Return the (X, Y) coordinate for the center point of the cell that contains the specified text.  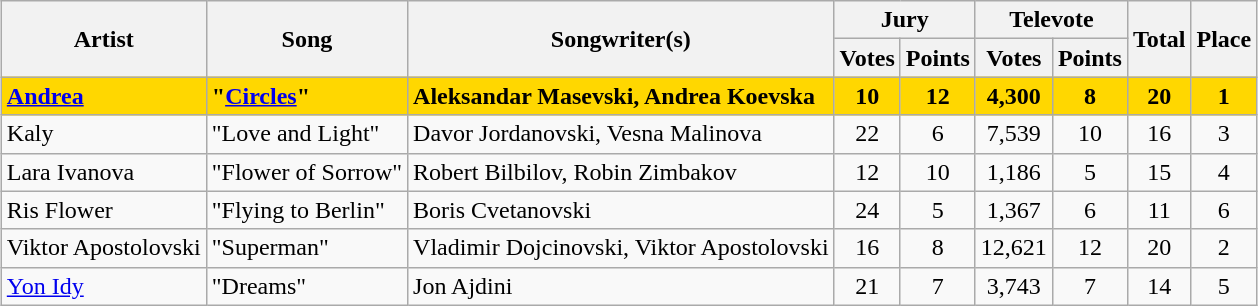
4,300 (1014, 96)
Boris Cvetanovski (622, 210)
14 (1159, 286)
"Circles" (306, 96)
Viktor Apostolovski (104, 248)
22 (867, 134)
2 (1224, 248)
Lara Ivanova (104, 172)
Aleksandar Masevski, Andrea Koevska (622, 96)
Yon Idy (104, 286)
Andrea (104, 96)
"Love and Light" (306, 134)
7,539 (1014, 134)
"Superman" (306, 248)
"Flying to Berlin" (306, 210)
Place (1224, 39)
Kaly (104, 134)
4 (1224, 172)
24 (867, 210)
3,743 (1014, 286)
Televote (1051, 20)
Davor Jordanovski, Vesna Malinova (622, 134)
Song (306, 39)
Vladimir Dojcinovski, Viktor Apostolovski (622, 248)
12,621 (1014, 248)
1,186 (1014, 172)
"Dreams" (306, 286)
Jury (904, 20)
3 (1224, 134)
Artist (104, 39)
Songwriter(s) (622, 39)
Total (1159, 39)
21 (867, 286)
"Flower of Sorrow" (306, 172)
1,367 (1014, 210)
15 (1159, 172)
Robert Bilbilov, Robin Zimbakov (622, 172)
Ris Flower (104, 210)
Jon Ajdini (622, 286)
11 (1159, 210)
1 (1224, 96)
